Provide the (x, y) coordinate of the cell's center where the given text is located.  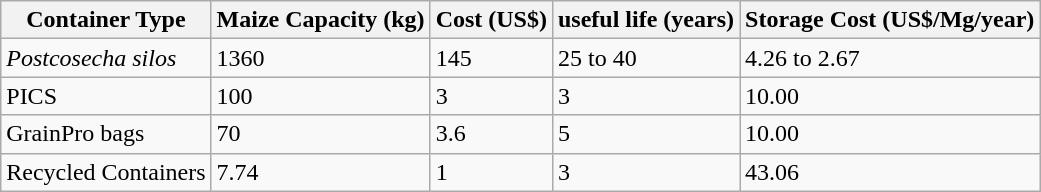
PICS (106, 96)
Postcosecha silos (106, 58)
145 (491, 58)
Maize Capacity (kg) (320, 20)
7.74 (320, 172)
Recycled Containers (106, 172)
1 (491, 172)
GrainPro bags (106, 134)
5 (646, 134)
43.06 (890, 172)
useful life (years) (646, 20)
Container Type (106, 20)
100 (320, 96)
70 (320, 134)
3.6 (491, 134)
4.26 to 2.67 (890, 58)
1360 (320, 58)
Cost (US$) (491, 20)
Storage Cost (US$/Mg/year) (890, 20)
25 to 40 (646, 58)
